Identify which cell holds the provided text, then report its [X, Y] central coordinate. 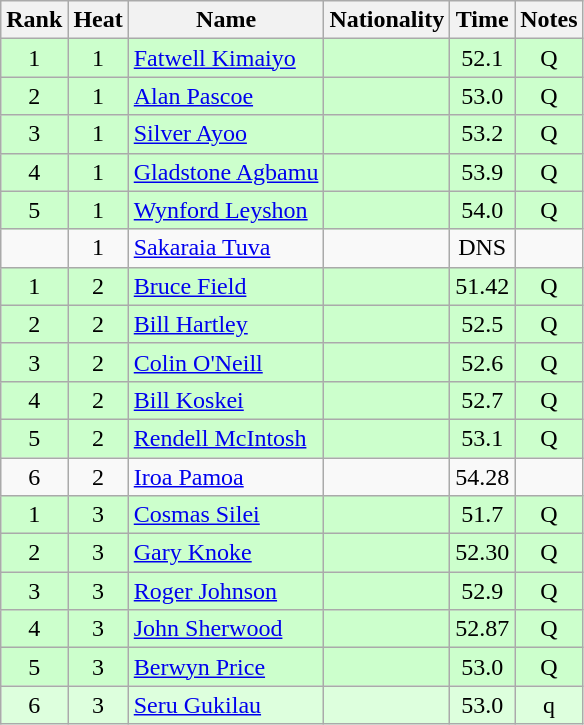
Bruce Field [226, 286]
52.7 [482, 400]
Cosmas Silei [226, 515]
Berwyn Price [226, 667]
53.2 [482, 134]
Heat [98, 20]
54.28 [482, 477]
Fatwell Kimaiyo [226, 58]
Notes [549, 20]
52.9 [482, 591]
Gary Knoke [226, 553]
Sakaraia Tuva [226, 248]
Bill Hartley [226, 324]
Roger Johnson [226, 591]
52.30 [482, 553]
54.0 [482, 210]
Seru Gukilau [226, 705]
53.1 [482, 438]
Alan Pascoe [226, 96]
q [549, 705]
52.1 [482, 58]
Time [482, 20]
Gladstone Agbamu [226, 172]
DNS [482, 248]
52.5 [482, 324]
Name [226, 20]
51.7 [482, 515]
Nationality [387, 20]
Silver Ayoo [226, 134]
Bill Koskei [226, 400]
John Sherwood [226, 629]
53.9 [482, 172]
Rendell McIntosh [226, 438]
Colin O'Neill [226, 362]
52.87 [482, 629]
Rank [34, 20]
Wynford Leyshon [226, 210]
51.42 [482, 286]
Iroa Pamoa [226, 477]
52.6 [482, 362]
